Return the (X, Y) coordinate for the center point of the cell that contains the specified text.  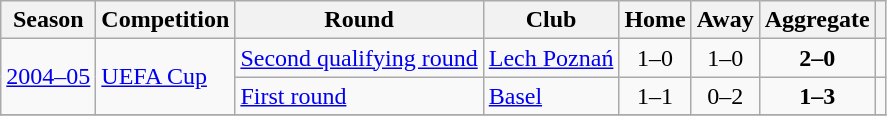
1–1 (655, 96)
Second qualifying round (359, 58)
2004–05 (48, 77)
Home (655, 20)
First round (359, 96)
Lech Poznań (551, 58)
Competition (166, 20)
UEFA Cup (166, 77)
Season (48, 20)
Away (725, 20)
Basel (551, 96)
Club (551, 20)
Round (359, 20)
2–0 (817, 58)
0–2 (725, 96)
1–3 (817, 96)
Aggregate (817, 20)
